Identify which cell holds the provided text, then report its (x, y) central coordinate. 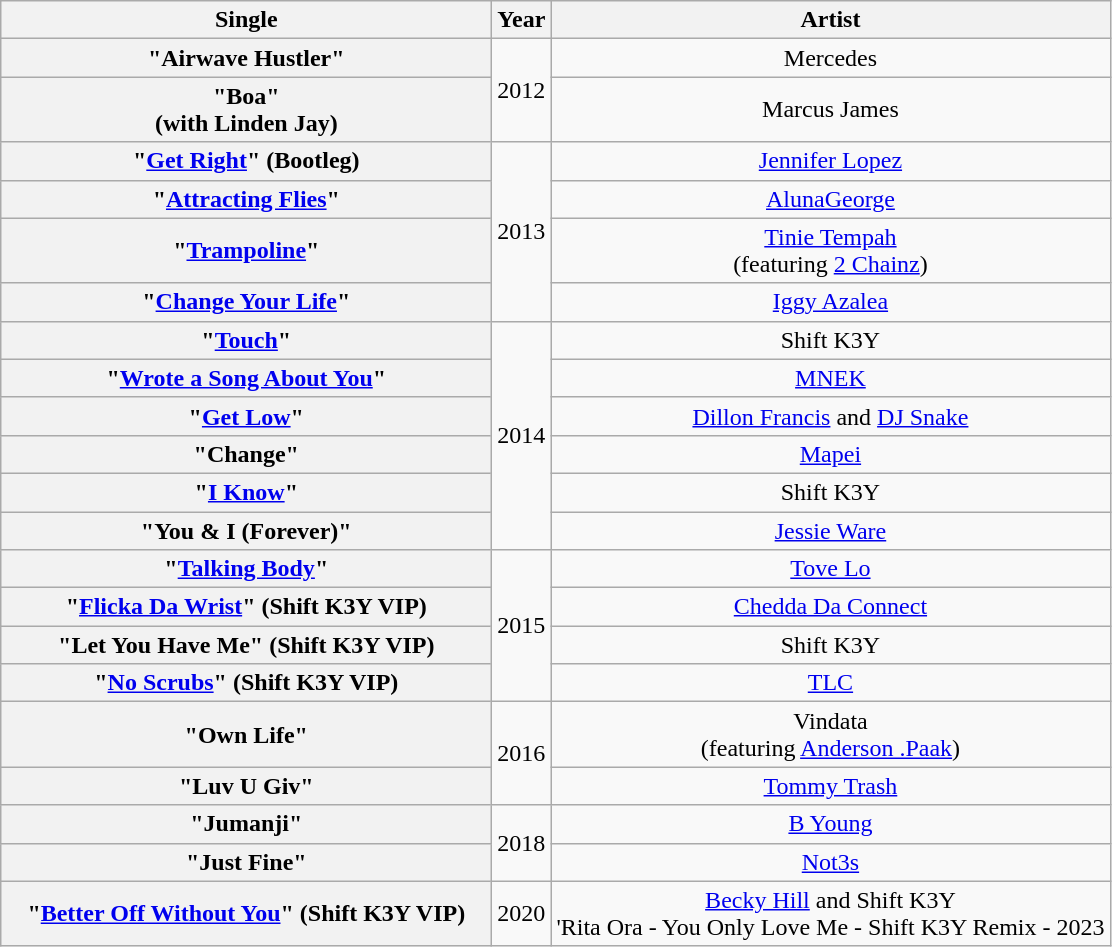
Marcus James (830, 110)
"Change Your Life" (246, 302)
"Wrote a Song About You" (246, 378)
Mapei (830, 454)
"No Scrubs" (Shift K3Y VIP) (246, 683)
2013 (522, 232)
"Talking Body" (246, 569)
"Jumanji" (246, 824)
"Luv U Giv" (246, 786)
B Young (830, 824)
Becky Hill and Shift K3Y'Rita Ora - You Only Love Me - Shift K3Y Remix - 2023 (830, 914)
Vindata(featuring Anderson .Paak) (830, 734)
TLC (830, 683)
"Flicka Da Wrist" (Shift K3Y VIP) (246, 607)
Single (246, 20)
Jennifer Lopez (830, 161)
2020 (522, 914)
"Touch" (246, 340)
Not3s (830, 862)
AlunaGeorge (830, 199)
MNEK (830, 378)
"Airwave Hustler" (246, 58)
"Better Off Without You" (Shift K3Y VIP) (246, 914)
"Get Right" (Bootleg) (246, 161)
2016 (522, 754)
Year (522, 20)
"Get Low" (246, 416)
Mercedes (830, 58)
"I Know" (246, 492)
"Own Life" (246, 734)
2018 (522, 843)
Artist (830, 20)
"Attracting Flies" (246, 199)
"Boa"(with Linden Jay) (246, 110)
"Change" (246, 454)
2012 (522, 90)
"Let You Have Me" (Shift K3Y VIP) (246, 645)
"You & I (Forever)" (246, 531)
"Just Fine" (246, 862)
2015 (522, 626)
Tove Lo (830, 569)
Iggy Azalea (830, 302)
Chedda Da Connect (830, 607)
Tinie Tempah(featuring 2 Chainz) (830, 250)
Tommy Trash (830, 786)
2014 (522, 435)
"Trampoline" (246, 250)
Dillon Francis and DJ Snake (830, 416)
Jessie Ware (830, 531)
